Determine the (x, y) coordinate at the center of the cell enclosing the given text.  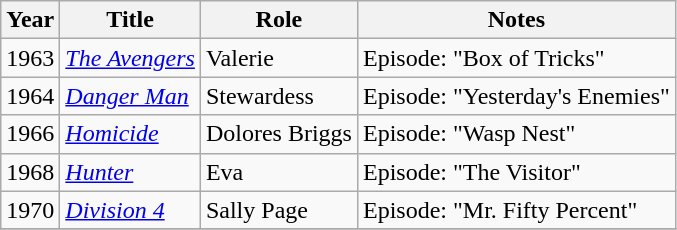
Episode: "Box of Tricks" (516, 58)
Dolores Briggs (278, 134)
Role (278, 20)
Episode: "Wasp Nest" (516, 134)
Title (130, 20)
1963 (30, 58)
Danger Man (130, 96)
Sally Page (278, 210)
1966 (30, 134)
Hunter (130, 172)
1964 (30, 96)
1970 (30, 210)
Episode: "Yesterday's Enemies" (516, 96)
Year (30, 20)
1968 (30, 172)
Division 4 (130, 210)
Episode: "Mr. Fifty Percent" (516, 210)
Valerie (278, 58)
Homicide (130, 134)
Notes (516, 20)
Stewardess (278, 96)
Eva (278, 172)
The Avengers (130, 58)
Episode: "The Visitor" (516, 172)
